Pinpoint the cell where the given text exists, returning its (X, Y) midpoint coordinate. 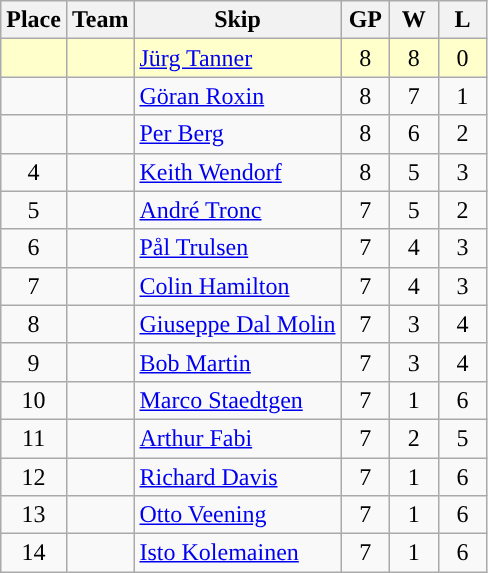
Place (34, 20)
Team (100, 20)
Bob Martin (238, 362)
Giuseppe Dal Molin (238, 324)
9 (34, 362)
W (414, 20)
Göran Roxin (238, 96)
12 (34, 477)
13 (34, 515)
Isto Kolemainen (238, 553)
Arthur Fabi (238, 438)
Otto Veening (238, 515)
Marco Staedtgen (238, 400)
Richard Davis (238, 477)
Per Berg (238, 134)
Colin Hamilton (238, 286)
Pål Trulsen (238, 248)
14 (34, 553)
Jürg Tanner (238, 58)
GP (366, 20)
Keith Wendorf (238, 172)
André Tronc (238, 210)
10 (34, 400)
0 (462, 58)
11 (34, 438)
Skip (238, 20)
L (462, 20)
